Scan for the cell matching the given text and deliver its (x, y) coordinate at center. 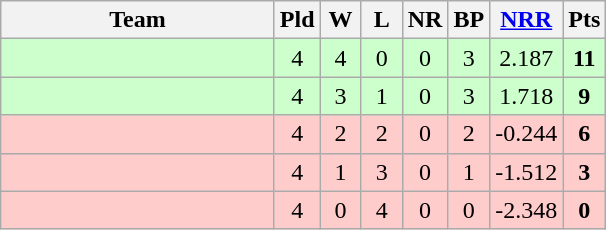
Team (138, 20)
1.718 (526, 96)
6 (584, 134)
9 (584, 96)
Pts (584, 20)
-1.512 (526, 172)
-0.244 (526, 134)
-2.348 (526, 210)
11 (584, 58)
W (340, 20)
L (382, 20)
2.187 (526, 58)
BP (469, 20)
Pld (297, 20)
NR (425, 20)
NRR (526, 20)
